Provide the [X, Y] coordinate of the cell's center where the given text is located.  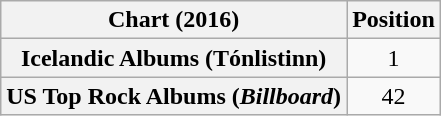
Position [394, 20]
US Top Rock Albums (Billboard) [174, 96]
Chart (2016) [174, 20]
1 [394, 58]
Icelandic Albums (Tónlistinn) [174, 58]
42 [394, 96]
